Determine the (x, y) coordinate at the center of the cell enclosing the given text.  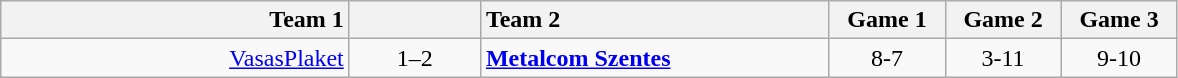
9-10 (1119, 58)
8-7 (887, 58)
Game 1 (887, 20)
Metalcom Szentes (654, 58)
Game 3 (1119, 20)
VasasPlaket (176, 58)
3-11 (1003, 58)
Team 1 (176, 20)
Game 2 (1003, 20)
1–2 (414, 58)
Team 2 (654, 20)
